Pinpoint the cell where the given text exists, returning its (x, y) midpoint coordinate. 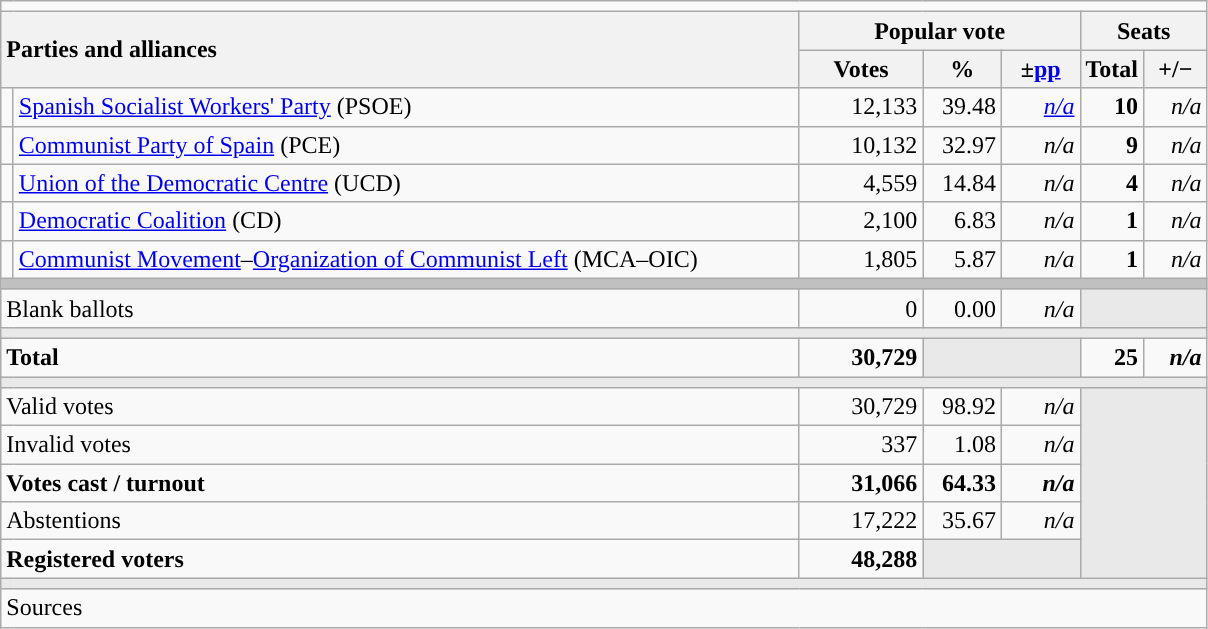
4,559 (861, 183)
9 (1112, 145)
337 (861, 445)
Parties and alliances (400, 50)
Democratic Coalition (CD) (406, 221)
Communist Party of Spain (PCE) (406, 145)
0 (861, 308)
32.97 (962, 145)
14.84 (962, 183)
Invalid votes (400, 445)
5.87 (962, 259)
2,100 (861, 221)
35.67 (962, 521)
4 (1112, 183)
48,288 (861, 559)
1.08 (962, 445)
12,133 (861, 107)
Votes (861, 69)
25 (1112, 357)
39.48 (962, 107)
Sources (604, 608)
Valid votes (400, 407)
Abstentions (400, 521)
±pp (1040, 69)
Union of the Democratic Centre (UCD) (406, 183)
1,805 (861, 259)
0.00 (962, 308)
Seats (1144, 31)
Popular vote (940, 31)
Spanish Socialist Workers' Party (PSOE) (406, 107)
Communist Movement–Organization of Communist Left (MCA–OIC) (406, 259)
17,222 (861, 521)
64.33 (962, 483)
+/− (1176, 69)
10 (1112, 107)
10,132 (861, 145)
% (962, 69)
98.92 (962, 407)
Blank ballots (400, 308)
Votes cast / turnout (400, 483)
Registered voters (400, 559)
31,066 (861, 483)
6.83 (962, 221)
